Provide the (X, Y) coordinate of the cell's center where the given text is located.  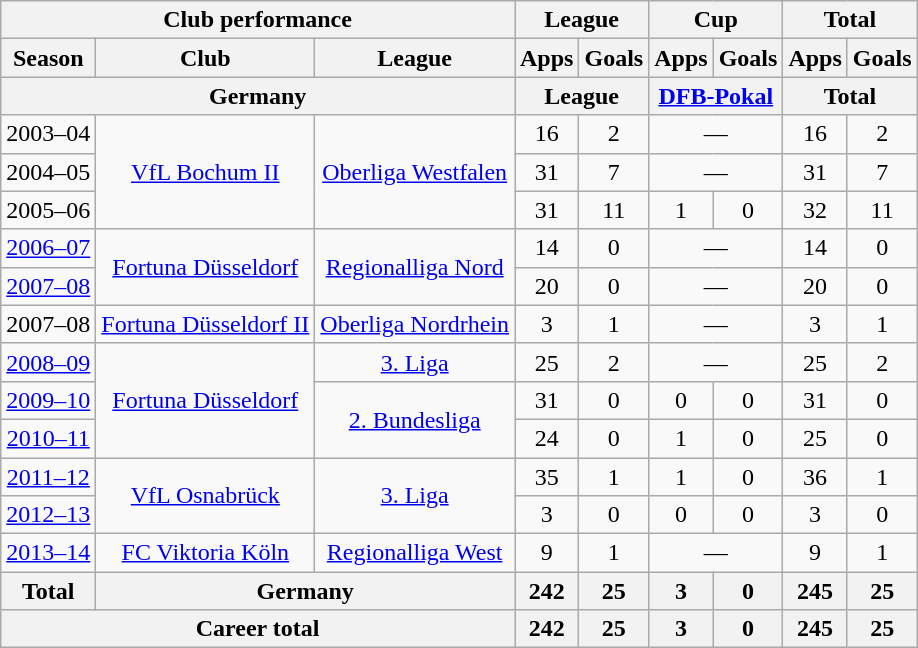
Fortuna Düsseldorf II (206, 324)
Club (206, 58)
2012–13 (48, 515)
VfL Osnabrück (206, 496)
2011–12 (48, 477)
Oberliga Nordrhein (415, 324)
24 (546, 438)
2013–14 (48, 553)
2006–07 (48, 248)
VfL Bochum II (206, 172)
2009–10 (48, 400)
Regionalliga Nord (415, 267)
Club performance (258, 20)
2003–04 (48, 134)
2004–05 (48, 172)
DFB-Pokal (716, 96)
2. Bundesliga (415, 419)
2010–11 (48, 438)
Oberliga Westfalen (415, 172)
36 (815, 477)
35 (546, 477)
2008–09 (48, 362)
Cup (716, 20)
2005–06 (48, 210)
Career total (258, 629)
FC Viktoria Köln (206, 553)
Regionalliga West (415, 553)
Season (48, 58)
32 (815, 210)
